Return (X, Y) of the center of cell containing provided text 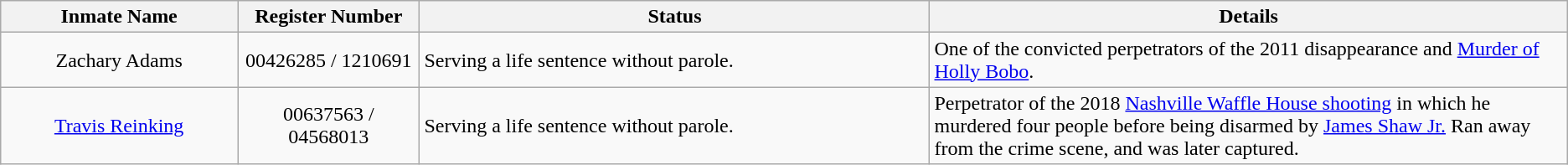
Travis Reinking (119, 126)
Status (675, 17)
00637563 / 04568013 (328, 126)
Zachary Adams (119, 60)
Details (1248, 17)
One of the convicted perpetrators of the 2011 disappearance and Murder of Holly Bobo. (1248, 60)
Inmate Name (119, 17)
00426285 / 1210691 (328, 60)
Register Number (328, 17)
